Extract the [X, Y] coordinate from the center of the cell holding the provided text.  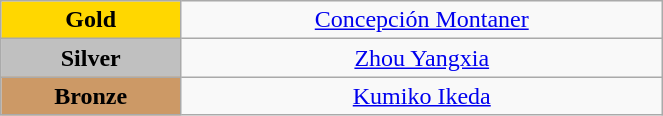
Bronze [91, 96]
Gold [91, 20]
Zhou Yangxia [422, 58]
Kumiko Ikeda [422, 96]
Concepción Montaner [422, 20]
Silver [91, 58]
